For the text-containing cell, return its midpoint in (X, Y) coordinate format. 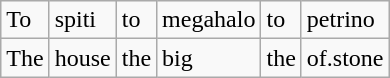
big (209, 58)
petrino (345, 20)
To (25, 20)
spiti (82, 20)
of.stone (345, 58)
megahalo (209, 20)
house (82, 58)
The (25, 58)
